Provide the [x, y] coordinate of the cell's center where the given text is located.  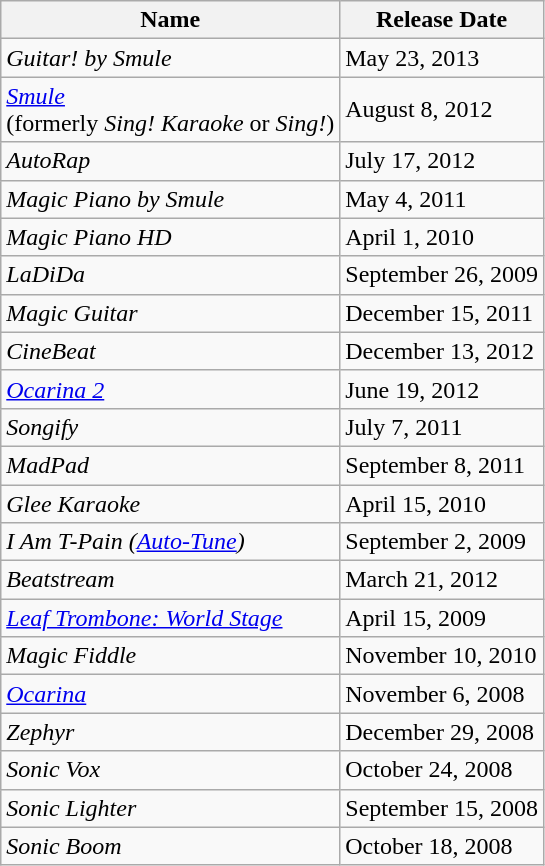
Leaf Trombone: World Stage [170, 618]
Magic Piano HD [170, 237]
April 15, 2010 [442, 503]
September 15, 2008 [442, 808]
Ocarina 2 [170, 389]
I Am T-Pain (Auto-Tune) [170, 542]
September 26, 2009 [442, 275]
September 2, 2009 [442, 542]
Beatstream [170, 580]
December 29, 2008 [442, 732]
July 7, 2011 [442, 427]
October 24, 2008 [442, 770]
March 21, 2012 [442, 580]
Songify [170, 427]
November 10, 2010 [442, 656]
Sonic Vox [170, 770]
August 8, 2012 [442, 110]
November 6, 2008 [442, 694]
LaDiDa [170, 275]
Glee Karaoke [170, 503]
May 4, 2011 [442, 199]
April 15, 2009 [442, 618]
Guitar! by Smule [170, 58]
Sonic Lighter [170, 808]
Sonic Boom [170, 846]
Ocarina [170, 694]
October 18, 2008 [442, 846]
Smule(formerly Sing! Karaoke or Sing!) [170, 110]
Magic Fiddle [170, 656]
Release Date [442, 20]
September 8, 2011 [442, 465]
AutoRap [170, 161]
MadPad [170, 465]
Name [170, 20]
Zephyr [170, 732]
CineBeat [170, 351]
Magic Piano by Smule [170, 199]
December 15, 2011 [442, 313]
May 23, 2013 [442, 58]
April 1, 2010 [442, 237]
December 13, 2012 [442, 351]
June 19, 2012 [442, 389]
Magic Guitar [170, 313]
July 17, 2012 [442, 161]
